Provide the [X, Y] coordinate of the cell's center where the given text is located.  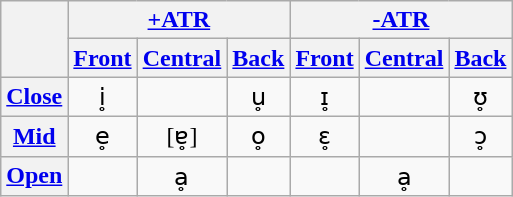
ɛ̥ [324, 136]
+ATR [179, 20]
Close [34, 97]
o̥ [258, 136]
i̥ [102, 97]
ɪ̥ [324, 97]
[ɐ̥] [182, 136]
-ATR [401, 20]
ʊ̥ [480, 97]
u̥ [258, 97]
ɔ̥ [480, 136]
Mid [34, 136]
e̥ [102, 136]
Open [34, 176]
